Return the [x, y] coordinate for the center point of the cell that contains the specified text.  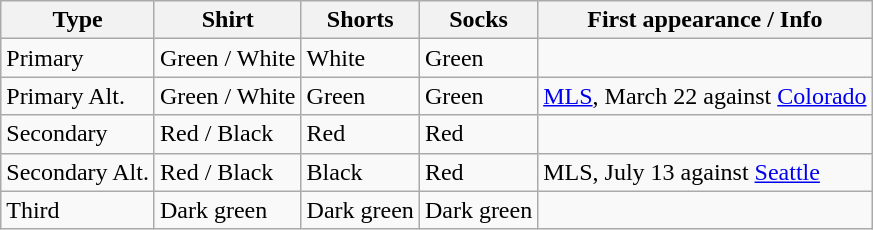
Third [78, 210]
Primary Alt. [78, 96]
Secondary Alt. [78, 172]
Secondary [78, 134]
First appearance / Info [705, 20]
Socks [478, 20]
White [360, 58]
Shirt [228, 20]
Black [360, 172]
Type [78, 20]
Shorts [360, 20]
MLS, July 13 against Seattle [705, 172]
MLS, March 22 against Colorado [705, 96]
Primary [78, 58]
